Return the [X, Y] coordinate for the center point of the cell that contains the specified text.  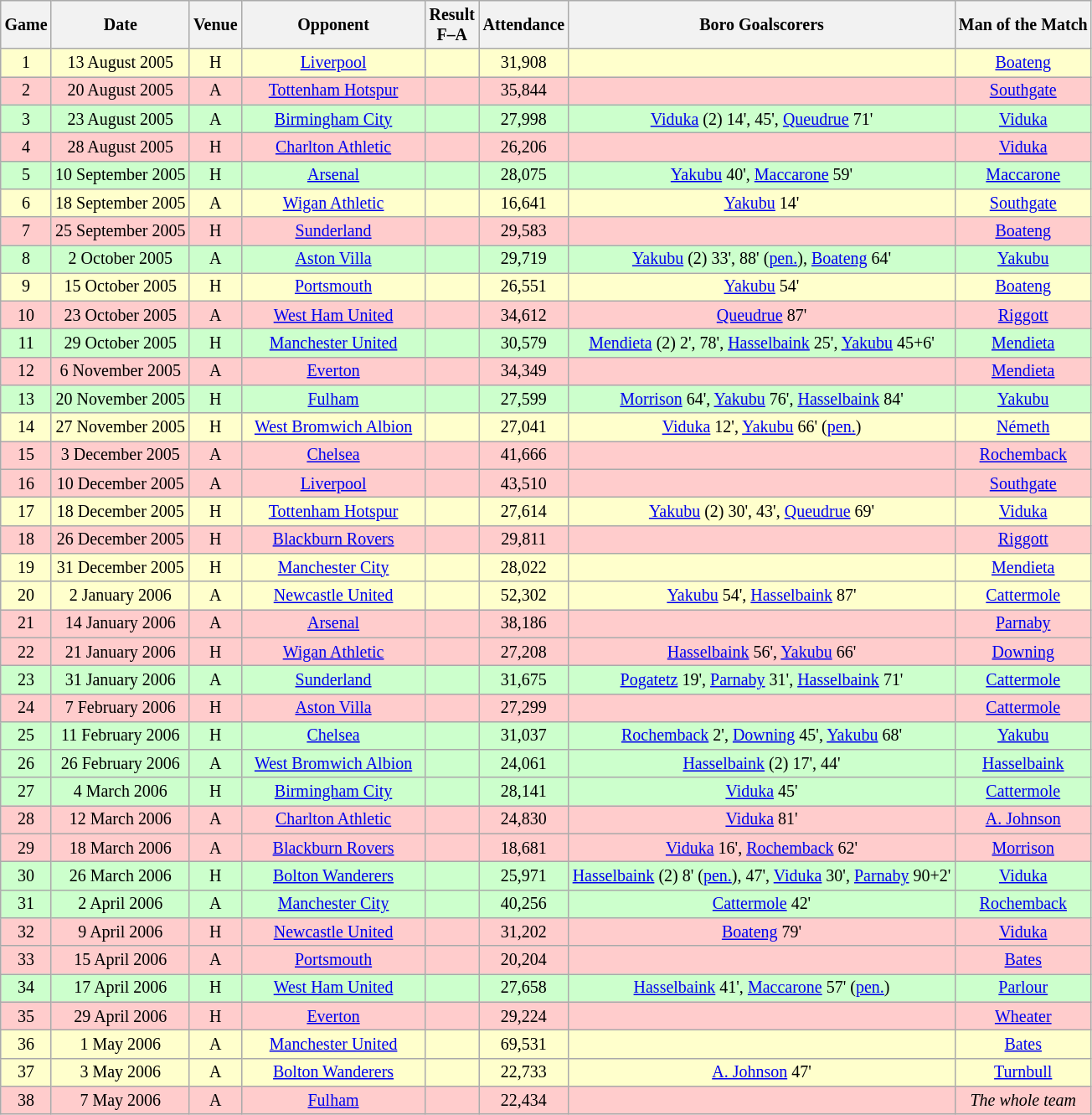
12 [27, 372]
Viduka 16', Rochemback 62' [762, 848]
30 [27, 876]
21 [27, 623]
27,041 [524, 427]
15 October 2005 [121, 286]
9 [27, 286]
Game [27, 25]
18,681 [524, 848]
29,719 [524, 260]
11 February 2006 [121, 736]
Rochemback 2', Downing 45', Yakubu 68' [762, 736]
52,302 [524, 595]
31 December 2005 [121, 568]
29 October 2005 [121, 343]
34 [27, 989]
Viduka 45' [762, 792]
5 [27, 174]
20 November 2005 [121, 399]
31 January 2006 [121, 680]
Yakubu (2) 33', 88' (pen.), Boateng 64' [762, 260]
22 [27, 652]
19 [27, 568]
Hasselbaink [1023, 764]
Németh [1023, 427]
Yakubu 40', Maccarone 59' [762, 174]
3 December 2005 [121, 456]
18 December 2005 [121, 511]
Turnbull [1023, 1072]
27,208 [524, 652]
23 October 2005 [121, 315]
24,061 [524, 764]
Man of the Match [1023, 25]
69,531 [524, 1044]
Date [121, 25]
40,256 [524, 905]
12 March 2006 [121, 819]
37 [27, 1072]
29,583 [524, 231]
3 [27, 119]
27 [27, 792]
25,971 [524, 876]
Hasselbaink (2) 8' (pen.), 47', Viduka 30', Parnaby 90+2' [762, 876]
20 August 2005 [121, 90]
27,614 [524, 511]
26,206 [524, 147]
25 September 2005 [121, 231]
29 [27, 848]
1 May 2006 [121, 1044]
17 April 2006 [121, 989]
Venue [215, 25]
28,022 [524, 568]
26 March 2006 [121, 876]
Attendance [524, 25]
Cattermole 42' [762, 905]
25 [27, 736]
Hasselbaink (2) 17', 44' [762, 764]
The whole team [1023, 1101]
10 December 2005 [121, 484]
24 [27, 707]
13 [27, 399]
Yakubu (2) 30', 43', Queudrue 69' [762, 511]
26 December 2005 [121, 539]
18 September 2005 [121, 203]
27,998 [524, 119]
7 May 2006 [121, 1101]
28,141 [524, 792]
34,612 [524, 315]
27 November 2005 [121, 427]
2 [27, 90]
Queudrue 87' [762, 315]
27,299 [524, 707]
Viduka (2) 14', 45', Queudrue 71' [762, 119]
23 [27, 680]
43,510 [524, 484]
27,599 [524, 399]
35,844 [524, 90]
18 [27, 539]
Maccarone [1023, 174]
28,075 [524, 174]
24,830 [524, 819]
9 April 2006 [121, 932]
3 May 2006 [121, 1072]
Yakubu 54', Hasselbaink 87' [762, 595]
Mendieta (2) 2', 78', Hasselbaink 25', Yakubu 45+6' [762, 343]
ResultF–A [452, 25]
31,037 [524, 736]
Pogatetz 19', Parnaby 31', Hasselbaink 71' [762, 680]
16 [27, 484]
Opponent [333, 25]
Parlour [1023, 989]
26,551 [524, 286]
31 [27, 905]
14 [27, 427]
Viduka 12', Yakubu 66' (pen.) [762, 427]
20 [27, 595]
29 April 2006 [121, 1015]
38 [27, 1101]
31,908 [524, 64]
33 [27, 960]
Boateng 79' [762, 932]
Hasselbaink 56', Yakubu 66' [762, 652]
Viduka 81' [762, 819]
20,204 [524, 960]
13 August 2005 [121, 64]
38,186 [524, 623]
A. Johnson [1023, 819]
21 January 2006 [121, 652]
Morrison 64', Yakubu 76', Hasselbaink 84' [762, 399]
41,666 [524, 456]
26 [27, 764]
31,202 [524, 932]
10 September 2005 [121, 174]
29,224 [524, 1015]
32 [27, 932]
34,349 [524, 372]
2 October 2005 [121, 260]
Wheater [1023, 1015]
A. Johnson 47' [762, 1072]
4 March 2006 [121, 792]
2 April 2006 [121, 905]
4 [27, 147]
6 November 2005 [121, 372]
1 [27, 64]
23 August 2005 [121, 119]
22,434 [524, 1101]
17 [27, 511]
14 January 2006 [121, 623]
Downing [1023, 652]
18 March 2006 [121, 848]
6 [27, 203]
11 [27, 343]
Boro Goalscorers [762, 25]
15 [27, 456]
7 February 2006 [121, 707]
Parnaby [1023, 623]
8 [27, 260]
22,733 [524, 1072]
Morrison [1023, 848]
35 [27, 1015]
36 [27, 1044]
Hasselbaink 41', Maccarone 57' (pen.) [762, 989]
Yakubu 14' [762, 203]
2 January 2006 [121, 595]
28 [27, 819]
26 February 2006 [121, 764]
15 April 2006 [121, 960]
31,675 [524, 680]
28 August 2005 [121, 147]
16,641 [524, 203]
27,658 [524, 989]
Yakubu 54' [762, 286]
30,579 [524, 343]
29,811 [524, 539]
10 [27, 315]
7 [27, 231]
